Return the [X, Y] coordinate for the center point of the cell that contains the specified text.  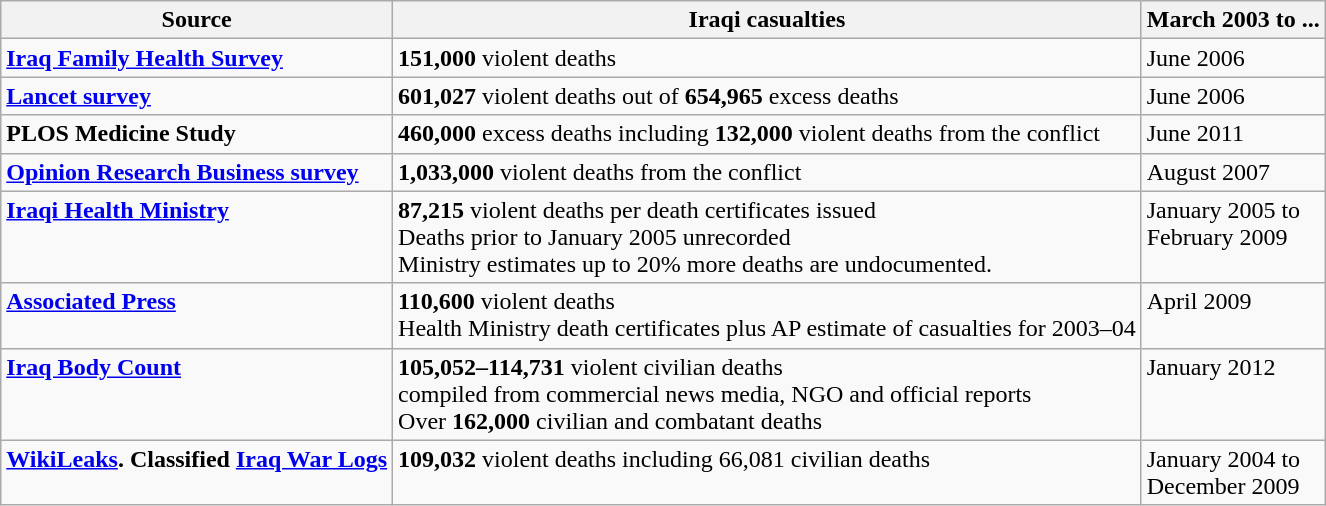
April 2009 [1233, 316]
Source [197, 20]
Iraq Body Count [197, 394]
460,000 excess deaths including 132,000 violent deaths from the conflict [768, 134]
601,027 violent deaths out of 654,965 excess deaths [768, 96]
Iraqi casualties [768, 20]
105,052–114,731 violent civilian deathscompiled from commercial news media, NGO and official reportsOver 162,000 civilian and combatant deaths [768, 394]
109,032 violent deaths including 66,081 civilian deaths [768, 472]
March 2003 to ... [1233, 20]
WikiLeaks. Classified Iraq War Logs [197, 472]
Associated Press [197, 316]
87,215 violent deaths per death certificates issuedDeaths prior to January 2005 unrecordedMinistry estimates up to 20% more deaths are undocumented. [768, 237]
June 2011 [1233, 134]
1,033,000 violent deaths from the conflict [768, 172]
151,000 violent deaths [768, 58]
110,600 violent deathsHealth Ministry death certificates plus AP estimate of casualties for 2003–04 [768, 316]
January 2012 [1233, 394]
Iraq Family Health Survey [197, 58]
January 2004 toDecember 2009 [1233, 472]
Opinion Research Business survey [197, 172]
Lancet survey [197, 96]
PLOS Medicine Study [197, 134]
January 2005 toFebruary 2009 [1233, 237]
Iraqi Health Ministry [197, 237]
August 2007 [1233, 172]
